For the text-containing cell, return its midpoint in [X, Y] coordinate format. 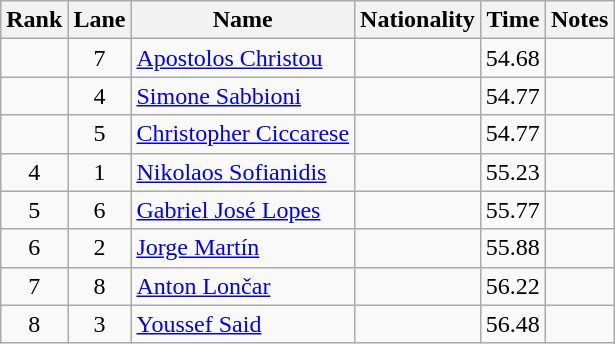
Nationality [418, 20]
Christopher Ciccarese [243, 134]
Notes [579, 20]
Apostolos Christou [243, 58]
Nikolaos Sofianidis [243, 172]
55.88 [512, 248]
Youssef Said [243, 324]
3 [100, 324]
Name [243, 20]
1 [100, 172]
54.68 [512, 58]
Time [512, 20]
Simone Sabbioni [243, 96]
Gabriel José Lopes [243, 210]
56.22 [512, 286]
Rank [34, 20]
55.23 [512, 172]
2 [100, 248]
55.77 [512, 210]
Jorge Martín [243, 248]
Anton Lončar [243, 286]
Lane [100, 20]
56.48 [512, 324]
